Scan for the cell matching the given text and deliver its (x, y) coordinate at center. 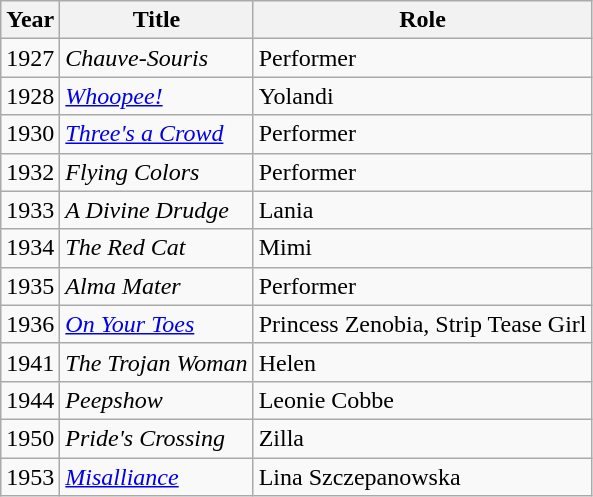
Leonie Cobbe (422, 400)
1928 (30, 96)
Chauve-Souris (156, 58)
The Red Cat (156, 248)
On Your Toes (156, 324)
Lina Szczepanowska (422, 477)
The Trojan Woman (156, 362)
Misalliance (156, 477)
Mimi (422, 248)
1927 (30, 58)
Three's a Crowd (156, 134)
Flying Colors (156, 172)
Pride's Crossing (156, 438)
Princess Zenobia, Strip Tease Girl (422, 324)
Lania (422, 210)
Year (30, 20)
1930 (30, 134)
1941 (30, 362)
Role (422, 20)
Helen (422, 362)
1950 (30, 438)
1933 (30, 210)
Title (156, 20)
1935 (30, 286)
Yolandi (422, 96)
Peepshow (156, 400)
1953 (30, 477)
1936 (30, 324)
1934 (30, 248)
1932 (30, 172)
Zilla (422, 438)
Whoopee! (156, 96)
1944 (30, 400)
Alma Mater (156, 286)
A Divine Drudge (156, 210)
